Extract the (x, y) coordinate from the center of the cell holding the provided text.  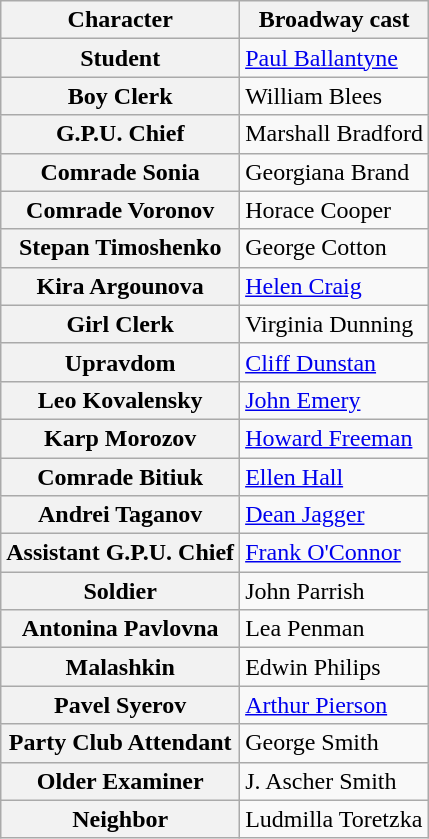
Soldier (120, 591)
Marshall Bradford (334, 134)
Frank O'Connor (334, 553)
George Cotton (334, 248)
Party Club Attendant (120, 743)
Older Examiner (120, 781)
George Smith (334, 743)
Georgiana Brand (334, 172)
Cliff Dunstan (334, 362)
Howard Freeman (334, 438)
Edwin Philips (334, 667)
Virginia Dunning (334, 324)
Paul Ballantyne (334, 58)
Malashkin (120, 667)
Antonina Pavlovna (120, 629)
Ludmilla Toretzka (334, 819)
J. Ascher Smith (334, 781)
Arthur Pierson (334, 705)
Broadway cast (334, 20)
Neighbor (120, 819)
Upravdom (120, 362)
Kira Argounova (120, 286)
Ellen Hall (334, 477)
Leo Kovalensky (120, 400)
Comrade Sonia (120, 172)
John Emery (334, 400)
Karp Morozov (120, 438)
Andrei Taganov (120, 515)
William Blees (334, 96)
John Parrish (334, 591)
Boy Clerk (120, 96)
Pavel Syerov (120, 705)
Girl Clerk (120, 324)
G.P.U. Chief (120, 134)
Lea Penman (334, 629)
Helen Craig (334, 286)
Character (120, 20)
Comrade Bitiuk (120, 477)
Stepan Timoshenko (120, 248)
Student (120, 58)
Horace Cooper (334, 210)
Comrade Voronov (120, 210)
Dean Jagger (334, 515)
Assistant G.P.U. Chief (120, 553)
